Find where the given text appears and provide that cell's center as [x, y] coordinate. 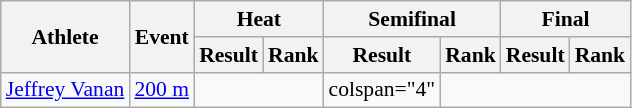
Heat [258, 19]
Jeffrey Vanan [66, 90]
Final [566, 19]
colspan="4" [382, 90]
Semifinal [412, 19]
Athlete [66, 36]
200 m [162, 90]
Event [162, 36]
